Identify which cell holds the provided text, then report its [X, Y] central coordinate. 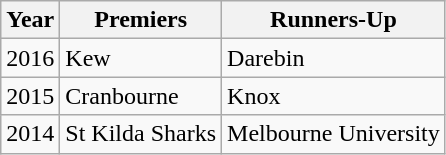
Premiers [141, 20]
2015 [30, 96]
2016 [30, 58]
Knox [334, 96]
Cranbourne [141, 96]
2014 [30, 134]
Melbourne University [334, 134]
Year [30, 20]
Kew [141, 58]
Runners-Up [334, 20]
Darebin [334, 58]
St Kilda Sharks [141, 134]
